Find where the given text appears and provide that cell's center as [x, y] coordinate. 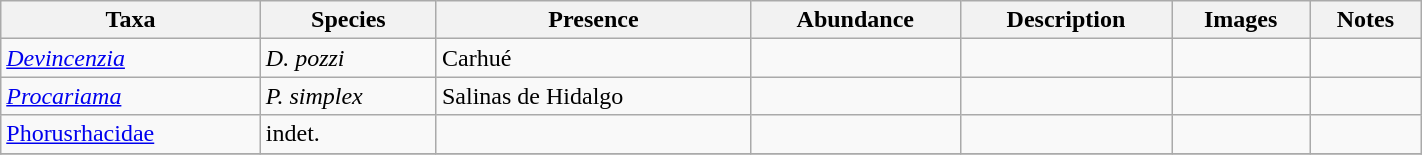
Species [348, 20]
Abundance [855, 20]
Devincenzia [131, 58]
Procariama [131, 96]
D. pozzi [348, 58]
Taxa [131, 20]
Presence [593, 20]
Description [1066, 20]
Images [1241, 20]
Carhué [593, 58]
indet. [348, 134]
Notes [1366, 20]
Salinas de Hidalgo [593, 96]
Phorusrhacidae [131, 134]
P. simplex [348, 96]
